Detect which cell encompasses the target text, then output its [x, y] center coordinate. 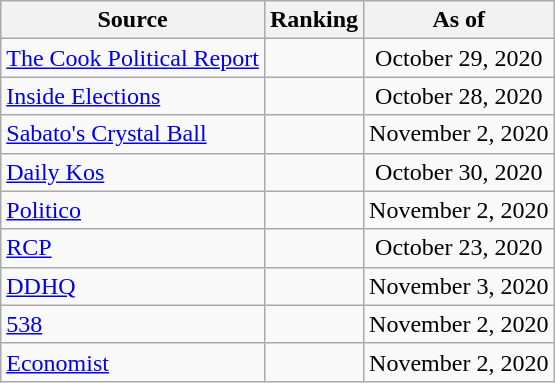
October 23, 2020 [459, 248]
October 30, 2020 [459, 172]
November 3, 2020 [459, 286]
The Cook Political Report [133, 58]
Politico [133, 210]
Source [133, 20]
Ranking [314, 20]
RCP [133, 248]
October 28, 2020 [459, 96]
Sabato's Crystal Ball [133, 134]
October 29, 2020 [459, 58]
538 [133, 324]
Inside Elections [133, 96]
Daily Kos [133, 172]
DDHQ [133, 286]
As of [459, 20]
Economist [133, 362]
